From the cell containing the given text, extract its center point as (x, y) coordinate. 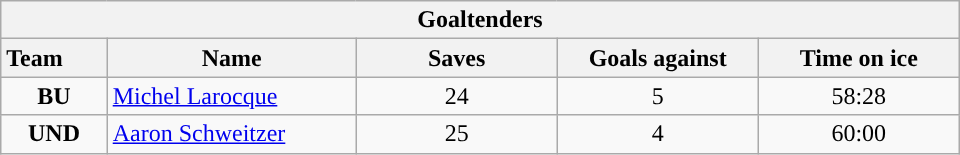
4 (658, 134)
Name (232, 58)
BU (54, 96)
Time on ice (858, 58)
UND (54, 134)
Goaltenders (480, 20)
5 (658, 96)
Michel Larocque (232, 96)
Goals against (658, 58)
Team (54, 58)
Aaron Schweitzer (232, 134)
25 (456, 134)
Saves (456, 58)
58:28 (858, 96)
60:00 (858, 134)
24 (456, 96)
